Return the [x, y] coordinate for the center point of the cell that contains the specified text.  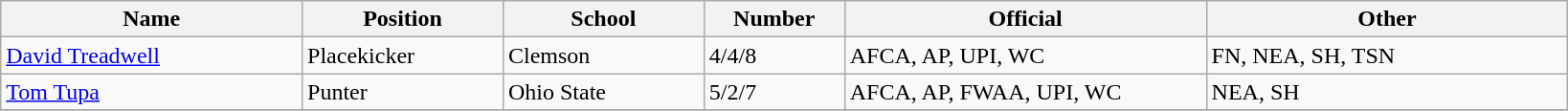
Clemson [603, 55]
Ohio State [603, 92]
Tom Tupa [151, 92]
4/4/8 [773, 55]
AFCA, AP, UPI, WC [1025, 55]
Official [1025, 19]
David Treadwell [151, 55]
5/2/7 [773, 92]
Punter [403, 92]
Position [403, 19]
FN, NEA, SH, TSN [1387, 55]
Other [1387, 19]
School [603, 19]
Number [773, 19]
AFCA, AP, FWAA, UPI, WC [1025, 92]
Placekicker [403, 55]
NEA, SH [1387, 92]
Name [151, 19]
